For the text-containing cell, return its midpoint in (X, Y) coordinate format. 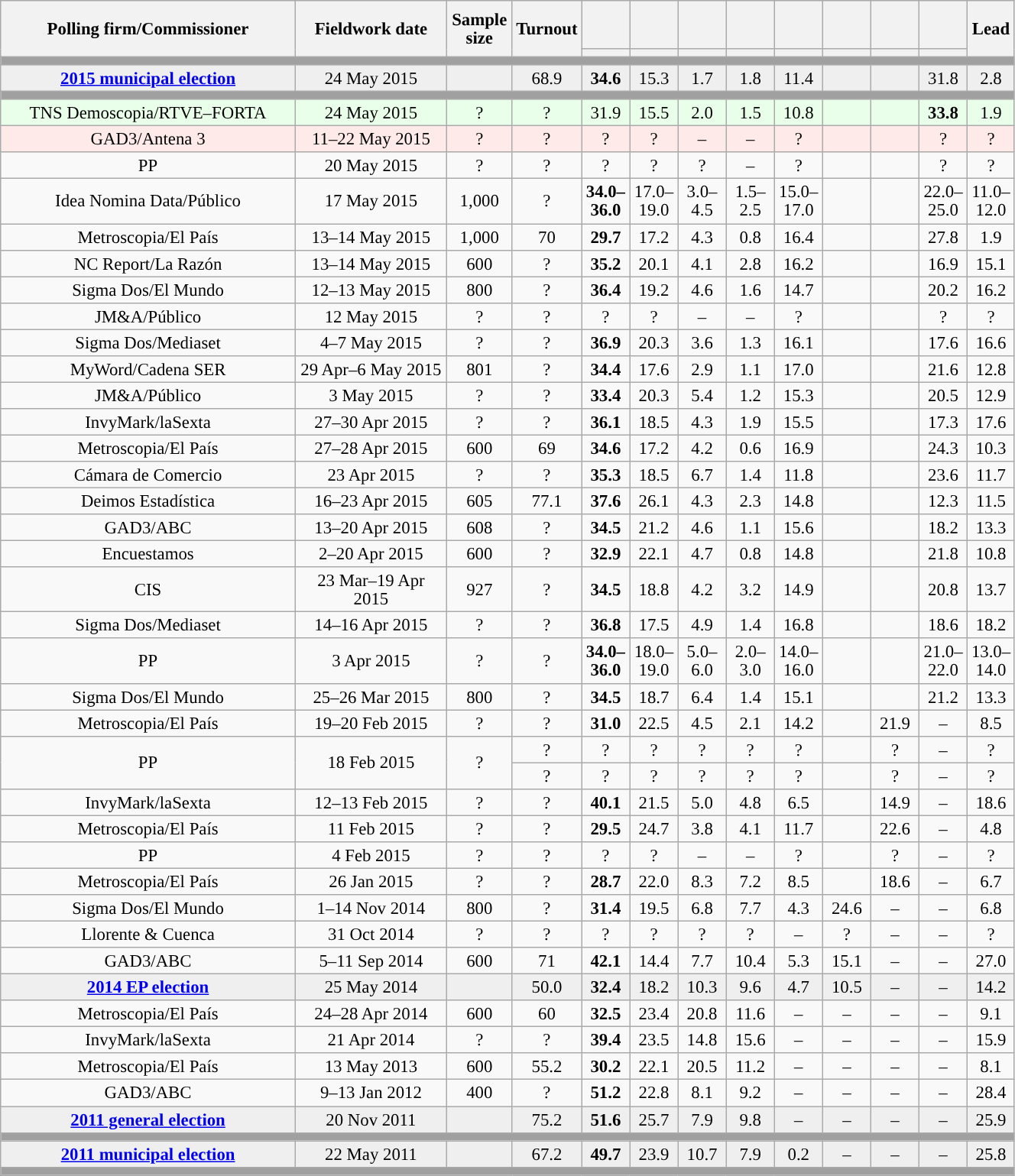
25 May 2014 (371, 987)
18.8 (654, 590)
1.5 (751, 113)
71 (547, 961)
77.1 (547, 501)
Polling firm/Commissioner (148, 29)
25.7 (654, 1120)
1.7 (702, 78)
11.0–12.0 (991, 202)
60 (547, 1013)
19–20 Feb 2015 (371, 723)
Idea Nomina Data/Público (148, 202)
11.4 (798, 78)
16.8 (798, 625)
14.7 (798, 290)
14–16 Apr 2015 (371, 625)
18.7 (654, 697)
16–23 Apr 2015 (371, 501)
2.0 (702, 113)
9.6 (751, 987)
21.8 (943, 555)
23 Apr 2015 (371, 475)
23 Mar–19 Apr 2015 (371, 590)
Cámara de Comercio (148, 475)
22.0 (654, 882)
5.4 (702, 396)
CIS (148, 590)
32.5 (605, 1013)
11.6 (751, 1013)
36.1 (605, 422)
51.2 (605, 1093)
20 Nov 2011 (371, 1120)
11.2 (751, 1067)
400 (479, 1093)
20.1 (654, 263)
20.2 (943, 290)
25.8 (991, 1154)
3.6 (702, 342)
Encuestamos (148, 555)
Llorente & Cuenca (148, 935)
0.6 (751, 448)
31 Oct 2014 (371, 935)
24.7 (654, 828)
22.8 (654, 1093)
51.6 (605, 1120)
19.2 (654, 290)
605 (479, 501)
27–30 Apr 2015 (371, 422)
21.0–22.0 (943, 662)
23.5 (654, 1041)
24.3 (943, 448)
11 Feb 2015 (371, 828)
22.6 (894, 828)
9–13 Jan 2012 (371, 1093)
35.3 (605, 475)
3.2 (751, 590)
11.5 (991, 501)
21 Apr 2014 (371, 1041)
18 Feb 2015 (371, 763)
8.3 (702, 882)
927 (479, 590)
31.8 (943, 78)
9.8 (751, 1120)
16.4 (798, 237)
50.0 (547, 987)
2.9 (702, 370)
27–28 Apr 2015 (371, 448)
17.0–19.0 (654, 202)
37.6 (605, 501)
13 May 2013 (371, 1067)
35.2 (605, 263)
1.2 (751, 396)
Sample size (479, 29)
14.0–16.0 (798, 662)
4.9 (702, 625)
31.9 (605, 113)
Turnout (547, 29)
MyWord/Cadena SER (148, 370)
36.8 (605, 625)
28.4 (991, 1093)
9.2 (751, 1093)
13.7 (991, 590)
18.0–19.0 (654, 662)
801 (479, 370)
27.8 (943, 237)
13.0–14.0 (991, 662)
11–22 May 2015 (371, 139)
34.4 (605, 370)
2011 general election (148, 1120)
2015 municipal election (148, 78)
30.2 (605, 1067)
70 (547, 237)
31.0 (605, 723)
22.0–25.0 (943, 202)
27.0 (991, 961)
28.7 (605, 882)
67.2 (547, 1154)
16.1 (798, 342)
36.4 (605, 290)
32.4 (605, 987)
25–26 Mar 2015 (371, 697)
12.3 (943, 501)
23.4 (654, 1013)
5.0 (702, 802)
24.6 (847, 908)
10.4 (751, 961)
49.7 (605, 1154)
17.5 (654, 625)
25.9 (991, 1120)
36.9 (605, 342)
33.8 (943, 113)
15.0–17.0 (798, 202)
GAD3/Antena 3 (148, 139)
17.3 (943, 422)
12.8 (991, 370)
26.1 (654, 501)
39.4 (605, 1041)
10.5 (847, 987)
1.5–2.5 (751, 202)
55.2 (547, 1067)
3.8 (702, 828)
14.4 (654, 961)
31.4 (605, 908)
33.4 (605, 396)
22 May 2011 (371, 1154)
2–20 Apr 2015 (371, 555)
NC Report/La Razón (148, 263)
75.2 (547, 1120)
26 Jan 2015 (371, 882)
Lead (991, 29)
29 Apr–6 May 2015 (371, 370)
0.2 (798, 1154)
6.4 (702, 697)
23.6 (943, 475)
4.5 (702, 723)
TNS Demoscopia/RTVE–FORTA (148, 113)
2.3 (751, 501)
1.6 (751, 290)
29.7 (605, 237)
16.6 (991, 342)
40.1 (605, 802)
21.6 (943, 370)
13–20 Apr 2015 (371, 527)
3.0–4.5 (702, 202)
5.3 (798, 961)
Fieldwork date (371, 29)
608 (479, 527)
12.9 (991, 396)
23.9 (654, 1154)
19.5 (654, 908)
22.5 (654, 723)
69 (547, 448)
12 May 2015 (371, 316)
12–13 Feb 2015 (371, 802)
32.9 (605, 555)
4–7 May 2015 (371, 342)
21.9 (894, 723)
6.5 (798, 802)
Deimos Estadística (148, 501)
15.9 (991, 1041)
1.3 (751, 342)
1–14 Nov 2014 (371, 908)
7.2 (751, 882)
10.7 (702, 1154)
2014 EP election (148, 987)
2.0–3.0 (751, 662)
2.1 (751, 723)
5–11 Sep 2014 (371, 961)
24–28 Apr 2014 (371, 1013)
68.9 (547, 78)
42.1 (605, 961)
4 Feb 2015 (371, 856)
5.0–6.0 (702, 662)
3 May 2015 (371, 396)
11.8 (798, 475)
9.1 (991, 1013)
29.5 (605, 828)
21.5 (654, 802)
3 Apr 2015 (371, 662)
17.0 (798, 370)
2011 municipal election (148, 1154)
17 May 2015 (371, 202)
1.8 (751, 78)
20 May 2015 (371, 167)
12–13 May 2015 (371, 290)
